Output the (x, y) coordinate of the center of the cell containing the given text.  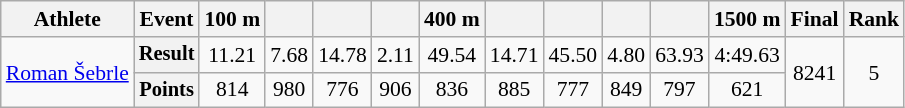
836 (452, 90)
776 (342, 90)
980 (289, 90)
Athlete (68, 19)
5 (874, 72)
63.93 (680, 55)
Event (167, 19)
8241 (815, 72)
4.80 (626, 55)
7.68 (289, 55)
45.50 (574, 55)
Final (815, 19)
849 (626, 90)
906 (396, 90)
400 m (452, 19)
Result (167, 55)
4:49.63 (748, 55)
100 m (232, 19)
885 (514, 90)
Rank (874, 19)
814 (232, 90)
777 (574, 90)
1500 m (748, 19)
14.78 (342, 55)
621 (748, 90)
Roman Šebrle (68, 72)
11.21 (232, 55)
2.11 (396, 55)
797 (680, 90)
49.54 (452, 55)
Points (167, 90)
14.71 (514, 55)
